Return the [X, Y] coordinate for the center point of the cell that contains the specified text.  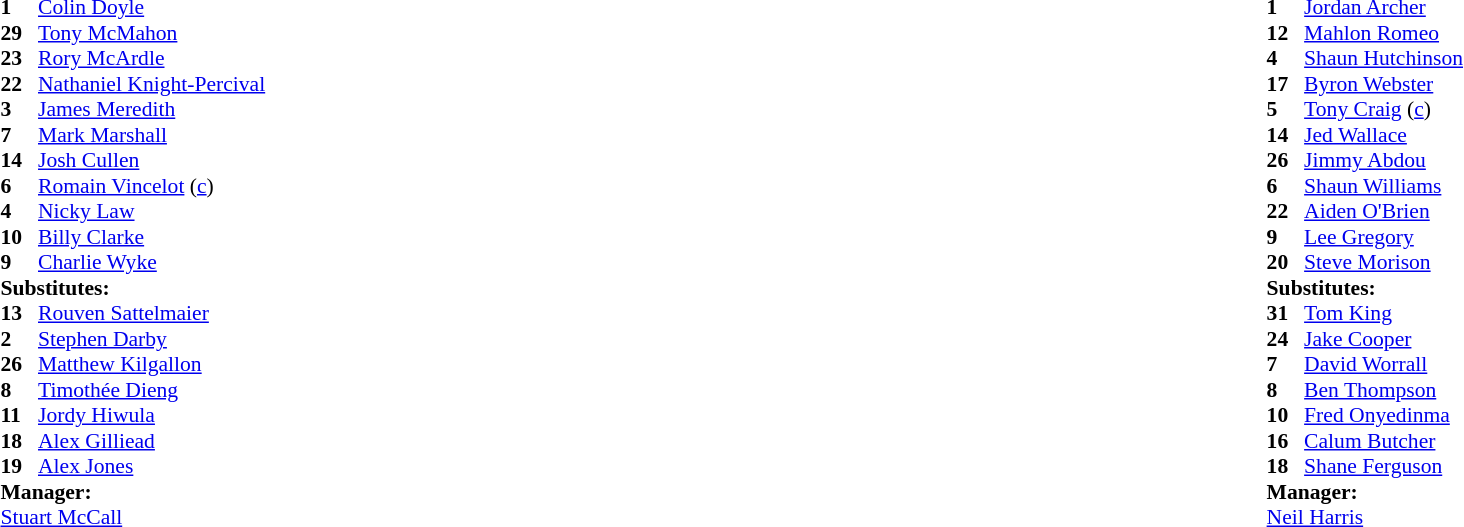
31 [1286, 313]
Lee Gregory [1384, 237]
17 [1286, 84]
Shaun Hutchinson [1384, 59]
Mahlon Romeo [1384, 33]
24 [1286, 339]
James Meredith [152, 109]
Jake Cooper [1384, 339]
20 [1286, 263]
11 [19, 415]
5 [1286, 109]
16 [1286, 441]
Ben Thompson [1384, 390]
23 [19, 59]
19 [19, 467]
Rouven Sattelmaier [152, 313]
12 [1286, 33]
Shane Ferguson [1384, 467]
Shaun Williams [1384, 186]
2 [19, 339]
Billy Clarke [152, 237]
Alex Jones [152, 467]
Steve Morison [1384, 263]
Tom King [1384, 313]
29 [19, 33]
Jordy Hiwula [152, 415]
Tony McMahon [152, 33]
Romain Vincelot (c) [152, 186]
Jimmy Abdou [1384, 161]
Alex Gilliead [152, 441]
3 [19, 109]
Byron Webster [1384, 84]
David Worrall [1384, 365]
Nicky Law [152, 211]
Stephen Darby [152, 339]
Timothée Dieng [152, 390]
Aiden O'Brien [1384, 211]
Charlie Wyke [152, 263]
13 [19, 313]
Tony Craig (c) [1384, 109]
Nathaniel Knight-Percival [152, 84]
Jed Wallace [1384, 135]
Calum Butcher [1384, 441]
Mark Marshall [152, 135]
Josh Cullen [152, 161]
Fred Onyedinma [1384, 415]
Matthew Kilgallon [152, 365]
Rory McArdle [152, 59]
